Return (X, Y) of the center of cell containing provided text 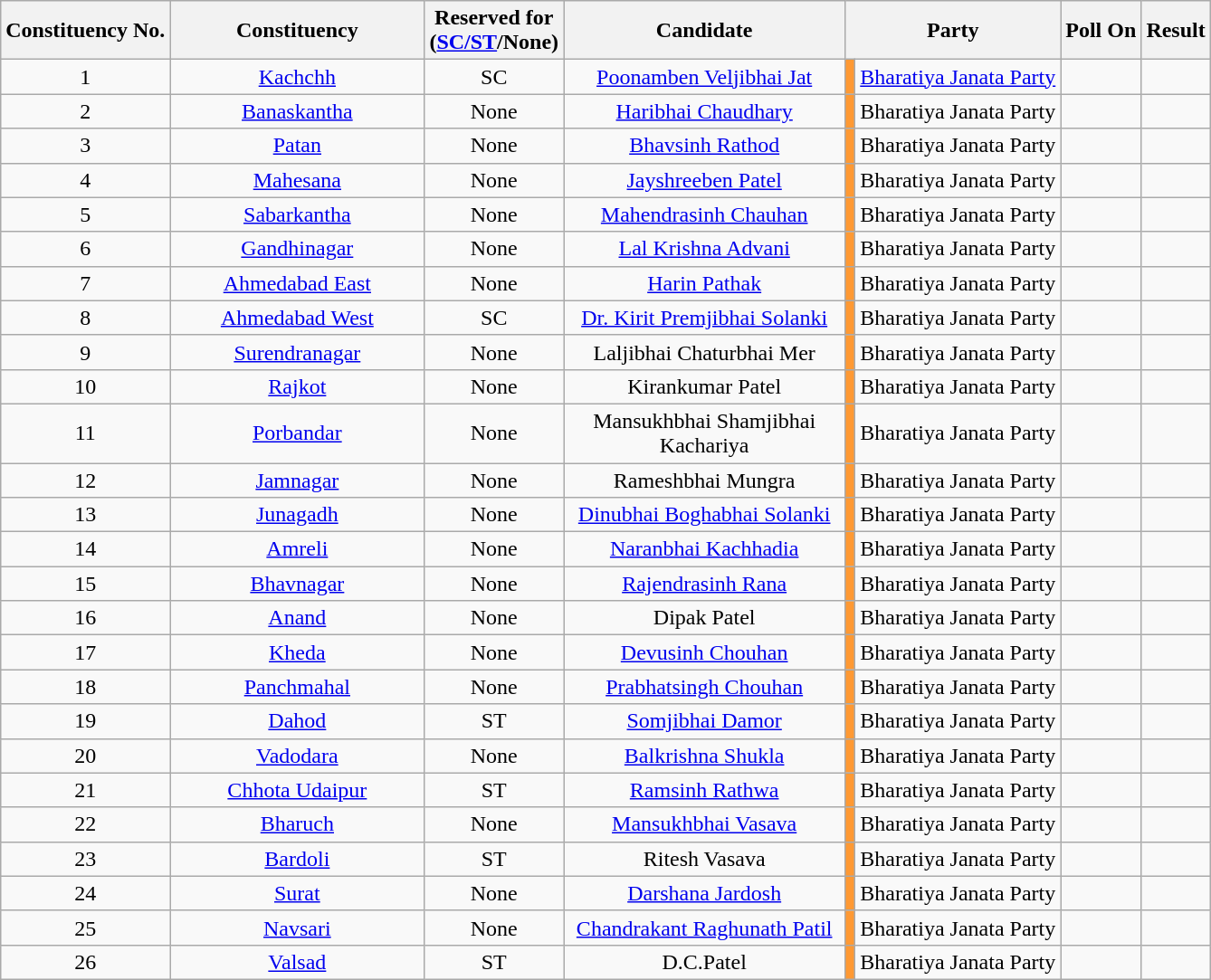
10 (85, 386)
Patan (297, 146)
16 (85, 618)
9 (85, 352)
25 (85, 928)
Darshana Jardosh (704, 893)
Ritesh Vasava (704, 859)
Poll On (1101, 31)
Bhavsinh Rathod (704, 146)
11 (85, 433)
13 (85, 515)
14 (85, 549)
Ahmedabad East (297, 283)
4 (85, 180)
Gandhinagar (297, 249)
Ramsinh Rathwa (704, 790)
20 (85, 756)
Mansukhbhai Vasava (704, 824)
Result (1176, 31)
Valsad (297, 962)
19 (85, 721)
Bardoli (297, 859)
Ahmedabad West (297, 318)
Vadodara (297, 756)
5 (85, 214)
D.C.Patel (704, 962)
22 (85, 824)
Kheda (297, 652)
Constituency (297, 31)
23 (85, 859)
Mansukhbhai Shamjibhai Kachariya (704, 433)
21 (85, 790)
Kirankumar Patel (704, 386)
Surat (297, 893)
Dipak Patel (704, 618)
Reserved for(SC/ST/None) (494, 31)
Lal Krishna Advani (704, 249)
Amreli (297, 549)
Dahod (297, 721)
Devusinh Chouhan (704, 652)
Junagadh (297, 515)
7 (85, 283)
12 (85, 480)
Poonamben Veljibhai Jat (704, 77)
Surendranagar (297, 352)
Party (953, 31)
2 (85, 111)
1 (85, 77)
Chandrakant Raghunath Patil (704, 928)
Bhavnagar (297, 584)
8 (85, 318)
15 (85, 584)
Kachchh (297, 77)
Laljibhai Chaturbhai Mer (704, 352)
Somjibhai Damor (704, 721)
Rajendrasinh Rana (704, 584)
Prabhatsingh Chouhan (704, 687)
Porbandar (297, 433)
26 (85, 962)
Dr. Kirit Premjibhai Solanki (704, 318)
Constituency No. (85, 31)
Jamnagar (297, 480)
Navsari (297, 928)
Balkrishna Shukla (704, 756)
Rameshbhai Mungra (704, 480)
Sabarkantha (297, 214)
Harin Pathak (704, 283)
Chhota Udaipur (297, 790)
17 (85, 652)
6 (85, 249)
Haribhai Chaudhary (704, 111)
Mahendrasinh Chauhan (704, 214)
Dinubhai Boghabhai Solanki (704, 515)
Bharuch (297, 824)
Jayshreeben Patel (704, 180)
Banaskantha (297, 111)
Rajkot (297, 386)
18 (85, 687)
Panchmahal (297, 687)
Anand (297, 618)
Naranbhai Kachhadia (704, 549)
24 (85, 893)
Candidate (704, 31)
3 (85, 146)
Mahesana (297, 180)
